Provide the (X, Y) coordinate of the cell's center where the given text is located.  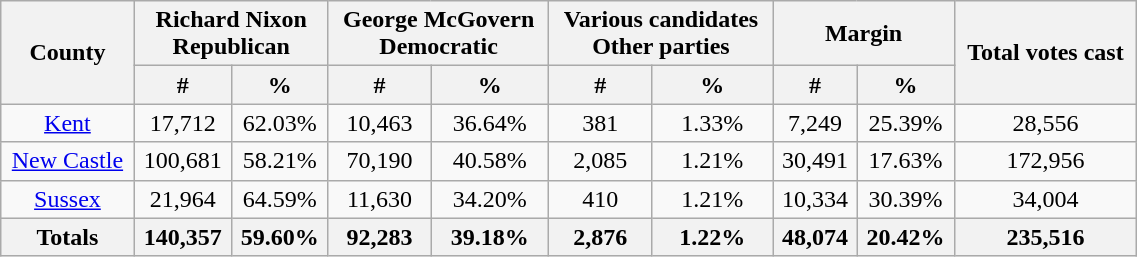
2,876 (600, 237)
11,630 (379, 199)
62.03% (280, 123)
17,712 (182, 123)
48,074 (815, 237)
10,463 (379, 123)
Kent (68, 123)
George McGovernDemocratic (438, 34)
20.42% (906, 237)
25.39% (906, 123)
2,085 (600, 161)
1.33% (712, 123)
7,249 (815, 123)
1.22% (712, 237)
58.21% (280, 161)
64.59% (280, 199)
17.63% (906, 161)
30,491 (815, 161)
70,190 (379, 161)
New Castle (68, 161)
34,004 (1046, 199)
Totals (68, 237)
County (68, 52)
28,556 (1046, 123)
100,681 (182, 161)
Various candidatesOther parties (661, 34)
Richard NixonRepublican (231, 34)
Margin (864, 34)
30.39% (906, 199)
36.64% (490, 123)
235,516 (1046, 237)
40.58% (490, 161)
Total votes cast (1046, 52)
21,964 (182, 199)
172,956 (1046, 161)
410 (600, 199)
59.60% (280, 237)
92,283 (379, 237)
10,334 (815, 199)
381 (600, 123)
140,357 (182, 237)
34.20% (490, 199)
Sussex (68, 199)
39.18% (490, 237)
